Provide the [X, Y] coordinate of the cell's center where the given text is located.  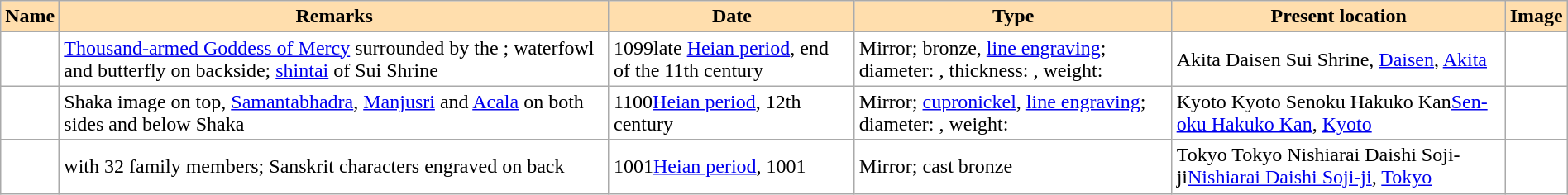
Mirror; cupronickel, line engraving; diameter: , weight: [1013, 112]
Image [1537, 17]
Present location [1338, 17]
Name [30, 17]
Thousand-armed Goddess of Mercy surrounded by the ; waterfowl and butterfly on backside; shintai of Sui Shrine [334, 59]
Akita Daisen Sui Shrine, Daisen, Akita [1338, 59]
Date [731, 17]
Kyoto Kyoto Senoku Hakuko KanSen-oku Hakuko Kan, Kyoto [1338, 112]
1100Heian period, 12th century [731, 112]
Shaka image on top, Samantabhadra, Manjusri and Acala on both sides and below Shaka [334, 112]
1001Heian period, 1001 [731, 167]
Remarks [334, 17]
Type [1013, 17]
Mirror; cast bronze [1013, 167]
with 32 family members; Sanskrit characters engraved on back [334, 167]
Tokyo Tokyo Nishiarai Daishi Soji-jiNishiarai Daishi Soji-ji, Tokyo [1338, 167]
1099late Heian period, end of the 11th century [731, 59]
Mirror; bronze, line engraving; diameter: , thickness: , weight: [1013, 59]
